From the cell containing the given text, extract its center point as [x, y] coordinate. 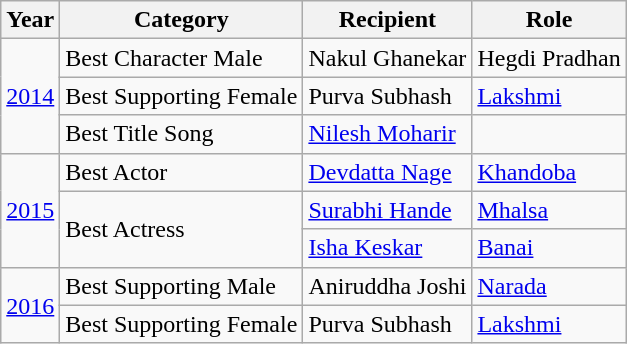
Recipient [388, 20]
Role [549, 20]
Nakul Ghanekar [388, 58]
Best Actress [182, 229]
Best Title Song [182, 134]
Nilesh Moharir [388, 134]
Aniruddha Joshi [388, 286]
Best Actor [182, 172]
Banai [549, 248]
2015 [30, 210]
2014 [30, 96]
Hegdi Pradhan [549, 58]
Isha Keskar [388, 248]
Narada [549, 286]
Year [30, 20]
Best Supporting Male [182, 286]
2016 [30, 305]
Mhalsa [549, 210]
Best Character Male [182, 58]
Devdatta Nage [388, 172]
Category [182, 20]
Surabhi Hande [388, 210]
Khandoba [549, 172]
